Search for the cell housing the specified text and yield its (x, y) center coordinate. 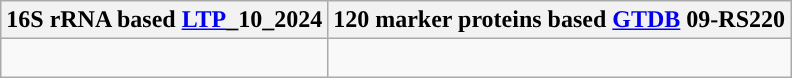
120 marker proteins based GTDB 09-RS220 (560, 20)
16S rRNA based LTP_10_2024 (164, 20)
